From the cell containing the given text, extract its center point as [X, Y] coordinate. 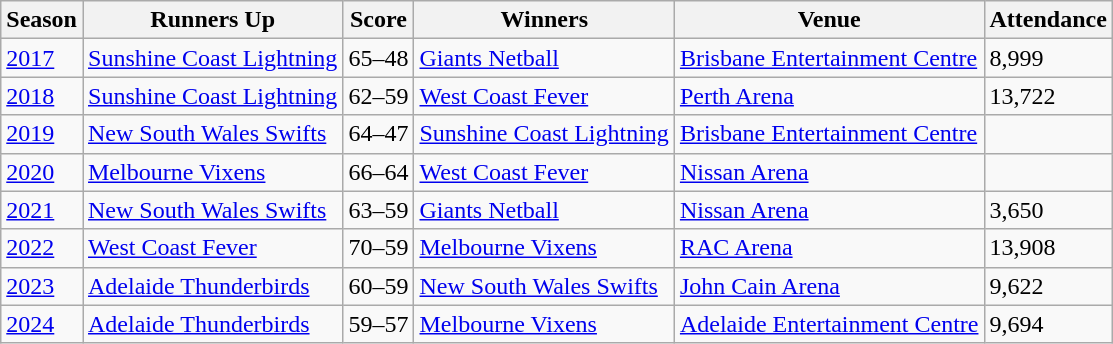
2022 [42, 248]
13,722 [1048, 96]
63–59 [378, 210]
Perth Arena [829, 96]
2021 [42, 210]
2024 [42, 324]
59–57 [378, 324]
8,999 [1048, 58]
Winners [544, 20]
62–59 [378, 96]
Attendance [1048, 20]
Venue [829, 20]
Adelaide Entertainment Centre [829, 324]
9,622 [1048, 286]
Score [378, 20]
John Cain Arena [829, 286]
64–47 [378, 134]
9,694 [1048, 324]
2023 [42, 286]
65–48 [378, 58]
70–59 [378, 248]
2020 [42, 172]
Season [42, 20]
RAC Arena [829, 248]
60–59 [378, 286]
2019 [42, 134]
3,650 [1048, 210]
2017 [42, 58]
13,908 [1048, 248]
66–64 [378, 172]
2018 [42, 96]
Runners Up [212, 20]
